Return the [x, y] coordinate for the center point of the cell that contains the specified text.  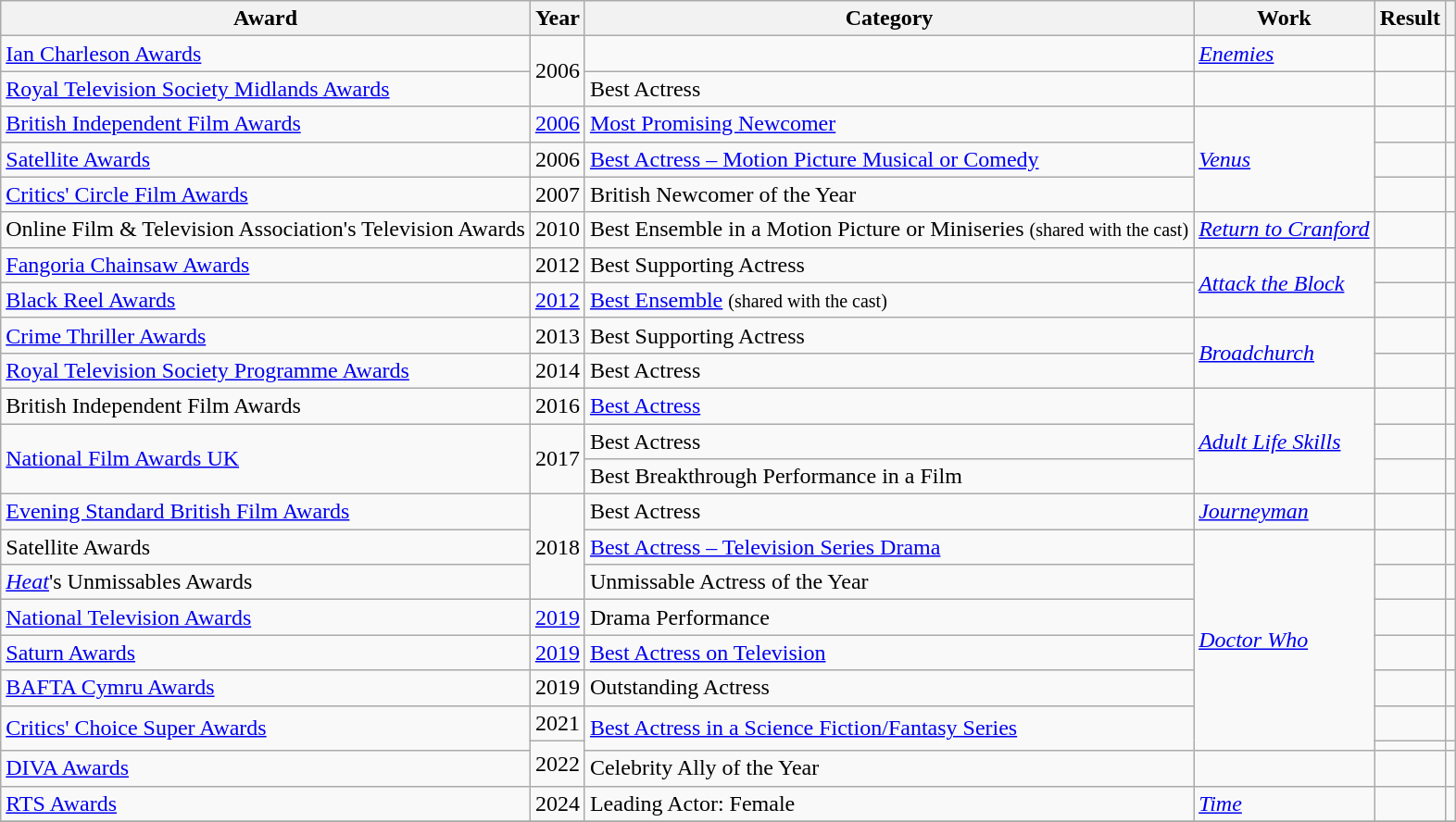
Critics' Choice Super Awards [266, 728]
Best Breakthrough Performance in a Film [889, 477]
Drama Performance [889, 617]
2013 [558, 335]
Attack the Block [1285, 282]
Outstanding Actress [889, 688]
Online Film & Television Association's Television Awards [266, 230]
Best Actress – Motion Picture Musical or Comedy [889, 159]
Work [1285, 19]
Broadchurch [1285, 353]
2016 [558, 405]
Doctor Who [1285, 641]
Best Actress – Television Series Drama [889, 547]
DIVA Awards [266, 768]
2024 [558, 803]
BAFTA Cymru Awards [266, 688]
Royal Television Society Midlands Awards [266, 89]
2007 [558, 194]
Celebrity Ally of the Year [889, 768]
Time [1285, 803]
Result [1410, 19]
Leading Actor: Female [889, 803]
Best Ensemble (shared with the cast) [889, 300]
Fangoria Chainsaw Awards [266, 265]
National Film Awards UK [266, 459]
British Newcomer of the Year [889, 194]
Best Ensemble in a Motion Picture or Miniseries (shared with the cast) [889, 230]
Crime Thriller Awards [266, 335]
Heat's Unmissables Awards [266, 582]
RTS Awards [266, 803]
Venus [1285, 159]
2017 [558, 459]
Adult Life Skills [1285, 441]
2018 [558, 547]
2022 [558, 763]
Critics' Circle Film Awards [266, 194]
Black Reel Awards [266, 300]
Evening Standard British Film Awards [266, 512]
Enemies [1285, 54]
Royal Television Society Programme Awards [266, 370]
2010 [558, 230]
Best Actress on Television [889, 653]
2014 [558, 370]
Return to Cranford [1285, 230]
Award [266, 19]
Category [889, 19]
Unmissable Actress of the Year [889, 582]
2021 [558, 723]
Most Promising Newcomer [889, 124]
Best Actress in a Science Fiction/Fantasy Series [889, 728]
Journeyman [1285, 512]
Year [558, 19]
Saturn Awards [266, 653]
Ian Charleson Awards [266, 54]
National Television Awards [266, 617]
